Capture the cell that displays the provided text and extract its [X, Y] central coordinate. 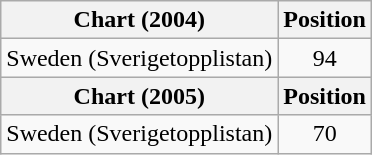
Chart (2004) [140, 20]
Chart (2005) [140, 96]
94 [325, 58]
70 [325, 134]
